Search for the cell housing the specified text and yield its [x, y] center coordinate. 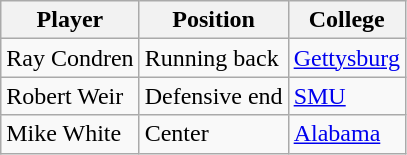
Robert Weir [70, 96]
Running back [214, 58]
SMU [346, 96]
Alabama [346, 134]
Ray Condren [70, 58]
Center [214, 134]
College [346, 20]
Gettysburg [346, 58]
Position [214, 20]
Mike White [70, 134]
Defensive end [214, 96]
Player [70, 20]
